Identify which cell holds the provided text, then report its [X, Y] central coordinate. 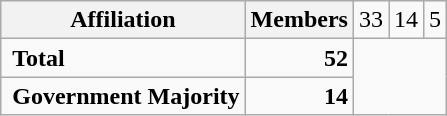
Government Majority [123, 96]
Total [123, 58]
5 [436, 20]
Affiliation [123, 20]
33 [370, 20]
52 [299, 58]
Members [299, 20]
